Return the (X, Y) coordinate for the center point of the cell that contains the specified text.  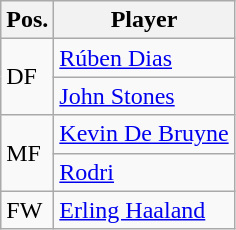
DF (28, 77)
Kevin De Bruyne (144, 134)
Rodri (144, 172)
Erling Haaland (144, 210)
FW (28, 210)
MF (28, 153)
Rúben Dias (144, 58)
Player (144, 20)
John Stones (144, 96)
Pos. (28, 20)
